Return the (x, y) coordinate for the center point of the cell that contains the specified text.  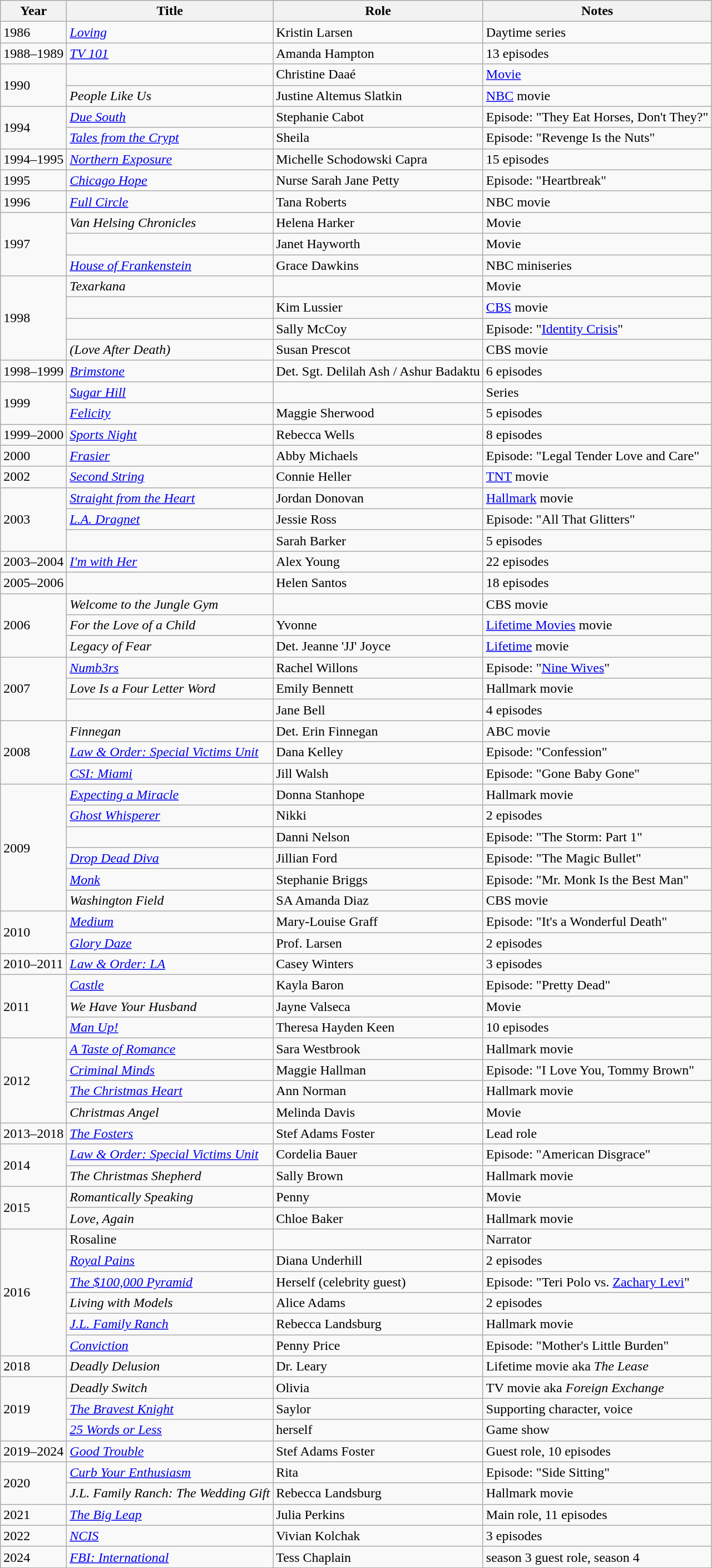
Castle (170, 985)
(Love After Death) (170, 350)
For the Love of a Child (170, 625)
Prof. Larsen (378, 943)
Episode: "All That Glitters" (597, 519)
Sara Westbrook (378, 1049)
Yvonne (378, 625)
Lifetime movie (597, 647)
Nikki (378, 816)
2016 (33, 1292)
Helena Harker (378, 223)
Notes (597, 11)
Van Helsing Chronicles (170, 223)
Jayne Valseca (378, 1007)
Drop Dead Diva (170, 858)
6 episodes (597, 371)
Stephanie Briggs (378, 879)
Rebecca Wells (378, 435)
2003–2004 (33, 561)
Episode: "Revenge Is the Nuts" (597, 138)
2014 (33, 1165)
Medium (170, 921)
2007 (33, 689)
18 episodes (597, 583)
Sports Night (170, 435)
Det. Erin Finnegan (378, 731)
NBC miniseries (597, 265)
Det. Jeanne 'JJ' Joyce (378, 647)
Kayla Baron (378, 985)
2021 (33, 1515)
1997 (33, 244)
Northern Exposure (170, 159)
Casey Winters (378, 964)
Texarkana (170, 287)
Law & Order: LA (170, 964)
1986 (33, 32)
Episode: "Legal Tender Love and Care" (597, 456)
2005–2006 (33, 583)
Susan Prescot (378, 350)
Vivian Kolchak (378, 1536)
Episode: "They Eat Horses, Don't They?" (597, 117)
Melinda Davis (378, 1112)
25 Words or Less (170, 1430)
Rosaline (170, 1239)
Episode: "Teri Polo vs. Zachary Levi" (597, 1281)
Diana Underhill (378, 1260)
Episode: "Heartbreak" (597, 180)
Sugar Hill (170, 392)
L.A. Dragnet (170, 519)
Episode: "I Love You, Tommy Brown" (597, 1070)
season 3 guest role, season 4 (597, 1557)
NCIS (170, 1536)
We Have Your Husband (170, 1007)
The $100,000 Pyramid (170, 1281)
2020 (33, 1483)
Cordelia Bauer (378, 1155)
Helen Santos (378, 583)
Felicity (170, 413)
Episode: "Side Sitting" (597, 1472)
1994–1995 (33, 159)
Sally Brown (378, 1176)
TV 101 (170, 53)
Maggie Sherwood (378, 413)
Loving (170, 32)
Living with Models (170, 1303)
People Like Us (170, 96)
Frasier (170, 456)
Welcome to the Jungle Gym (170, 604)
2010–2011 (33, 964)
Sally McCoy (378, 329)
Abby Michaels (378, 456)
Saylor (378, 1409)
Lifetime Movies movie (597, 625)
Episode: "It's a Wonderful Death" (597, 921)
2002 (33, 477)
Washington Field (170, 900)
Episode: "Gone Baby Gone" (597, 773)
2015 (33, 1207)
1999–2000 (33, 435)
Det. Sgt. Delilah Ash / Ashur Badaktu (378, 371)
Episode: "Nine Wives" (597, 668)
Ann Norman (378, 1091)
Numb3rs (170, 668)
Episode: "Pretty Dead" (597, 985)
Monk (170, 879)
J.L. Family Ranch: The Wedding Gift (170, 1493)
15 episodes (597, 159)
Episode: "Identity Crisis" (597, 329)
1996 (33, 201)
SA Amanda Diaz (378, 900)
The Christmas Shepherd (170, 1176)
Love Is a Four Letter Word (170, 689)
2019–2024 (33, 1451)
Janet Hayworth (378, 244)
Criminal Minds (170, 1070)
Chloe Baker (378, 1218)
Man Up! (170, 1028)
Connie Heller (378, 477)
Grace Dawkins (378, 265)
Alex Young (378, 561)
Curb Your Enthusiasm (170, 1472)
Maggie Hallman (378, 1070)
Lifetime movie aka The Lease (597, 1367)
Mary-Louise Graff (378, 921)
Jordan Donovan (378, 498)
1998–1999 (33, 371)
2000 (33, 456)
2022 (33, 1536)
Christine Daaé (378, 75)
Episode: "The Storm: Part 1" (597, 837)
TV movie aka Foreign Exchange (597, 1388)
CSI: Miami (170, 773)
13 episodes (597, 53)
Due South (170, 117)
Chicago Hope (170, 180)
1990 (33, 85)
2018 (33, 1367)
Sarah Barker (378, 540)
2013–2018 (33, 1133)
2012 (33, 1081)
Glory Daze (170, 943)
Donna Stanhope (378, 795)
Tess Chaplain (378, 1557)
Series (597, 392)
Jane Bell (378, 710)
The Fosters (170, 1133)
2003 (33, 519)
Daytime series (597, 32)
Dr. Leary (378, 1367)
2006 (33, 625)
Nurse Sarah Jane Petty (378, 180)
The Christmas Heart (170, 1091)
Supporting character, voice (597, 1409)
Love, Again (170, 1218)
Deadly Delusion (170, 1367)
Penny (378, 1197)
Tana Roberts (378, 201)
I'm with Her (170, 561)
Rita (378, 1472)
ABC movie (597, 731)
Christmas Angel (170, 1112)
Danni Nelson (378, 837)
22 episodes (597, 561)
Sheila (378, 138)
4 episodes (597, 710)
Julia Perkins (378, 1515)
Narrator (597, 1239)
Kristin Larsen (378, 32)
Ghost Whisperer (170, 816)
FBI: International (170, 1557)
Herself (celebrity guest) (378, 1281)
8 episodes (597, 435)
Jillian Ford (378, 858)
Michelle Schodowski Capra (378, 159)
Rachel Willons (378, 668)
Kim Lussier (378, 308)
Jessie Ross (378, 519)
Episode: "The Magic Bullet" (597, 858)
Role (378, 11)
1988–1989 (33, 53)
Lead role (597, 1133)
Deadly Switch (170, 1388)
The Bravest Knight (170, 1409)
A Taste of Romance (170, 1049)
2011 (33, 1007)
herself (378, 1430)
2024 (33, 1557)
Penny Price (378, 1345)
Theresa Hayden Keen (378, 1028)
Expecting a Miracle (170, 795)
Conviction (170, 1345)
Episode: "American Disgrace" (597, 1155)
Main role, 11 episodes (597, 1515)
Title (170, 11)
Episode: "Confession" (597, 752)
10 episodes (597, 1028)
Game show (597, 1430)
Emily Bennett (378, 689)
Good Trouble (170, 1451)
Finnegan (170, 731)
Stephanie Cabot (378, 117)
Episode: "Mother's Little Burden" (597, 1345)
Brimstone (170, 371)
Amanda Hampton (378, 53)
1995 (33, 180)
Alice Adams (378, 1303)
Tales from the Crypt (170, 138)
1998 (33, 318)
Straight from the Heart (170, 498)
House of Frankenstein (170, 265)
Second String (170, 477)
1999 (33, 403)
Royal Pains (170, 1260)
Justine Altemus Slatkin (378, 96)
Jill Walsh (378, 773)
Guest role, 10 episodes (597, 1451)
TNT movie (597, 477)
2010 (33, 932)
Full Circle (170, 201)
2019 (33, 1409)
Legacy of Fear (170, 647)
2009 (33, 847)
2008 (33, 752)
1994 (33, 127)
Olivia (378, 1388)
Year (33, 11)
Episode: "Mr. Monk Is the Best Man" (597, 879)
Dana Kelley (378, 752)
The Big Leap (170, 1515)
Romantically Speaking (170, 1197)
J.L. Family Ranch (170, 1324)
